Pinpoint the cell where the given text exists, returning its (X, Y) midpoint coordinate. 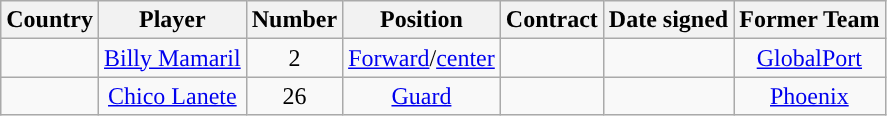
Player (172, 20)
Guard (422, 96)
GlobalPort (810, 58)
Country (50, 20)
Phoenix (810, 96)
Chico Lanete (172, 96)
26 (294, 96)
Forward/center (422, 58)
Contract (552, 20)
2 (294, 58)
Billy Mamaril (172, 58)
Number (294, 20)
Former Team (810, 20)
Position (422, 20)
Date signed (668, 20)
